For the text-containing cell, return its midpoint in (X, Y) coordinate format. 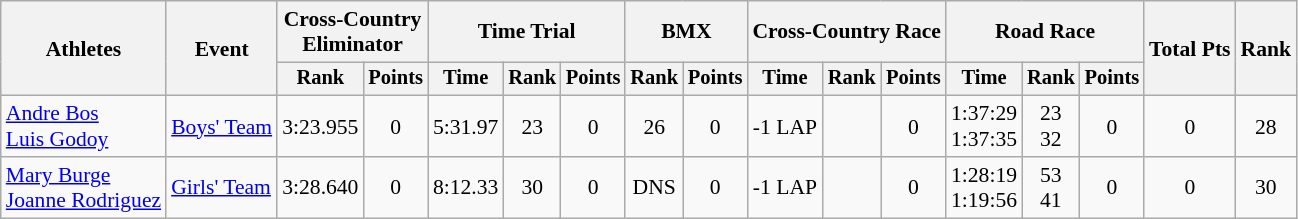
Event (222, 48)
Mary BurgeJoanne Rodriguez (84, 188)
Road Race (1045, 32)
Cross-CountryEliminator (352, 32)
Time Trial (526, 32)
DNS (654, 188)
28 (1266, 126)
Athletes (84, 48)
3:28.640 (320, 188)
1:28:191:19:56 (984, 188)
5341 (1051, 188)
Total Pts (1190, 48)
2332 (1051, 126)
3:23.955 (320, 126)
8:12.33 (466, 188)
5:31.97 (466, 126)
Girls' Team (222, 188)
1:37:291:37:35 (984, 126)
Boys' Team (222, 126)
Andre BosLuis Godoy (84, 126)
Cross-Country Race (846, 32)
26 (654, 126)
23 (532, 126)
BMX (686, 32)
